Detect which cell encompasses the target text, then output its (x, y) center coordinate. 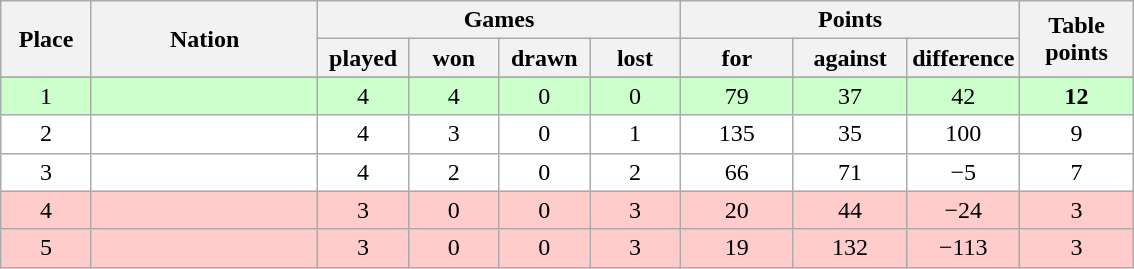
−113 (964, 248)
won (454, 58)
Tablepoints (1076, 39)
−24 (964, 210)
66 (736, 172)
20 (736, 210)
12 (1076, 96)
19 (736, 248)
135 (736, 134)
79 (736, 96)
100 (964, 134)
9 (1076, 134)
−5 (964, 172)
71 (850, 172)
35 (850, 134)
44 (850, 210)
Games (499, 20)
played (364, 58)
Nation (204, 39)
Points (850, 20)
lost (636, 58)
132 (850, 248)
for (736, 58)
Place (46, 39)
37 (850, 96)
difference (964, 58)
against (850, 58)
7 (1076, 172)
42 (964, 96)
drawn (544, 58)
5 (46, 248)
